Detect which cell encompasses the target text, then output its [X, Y] center coordinate. 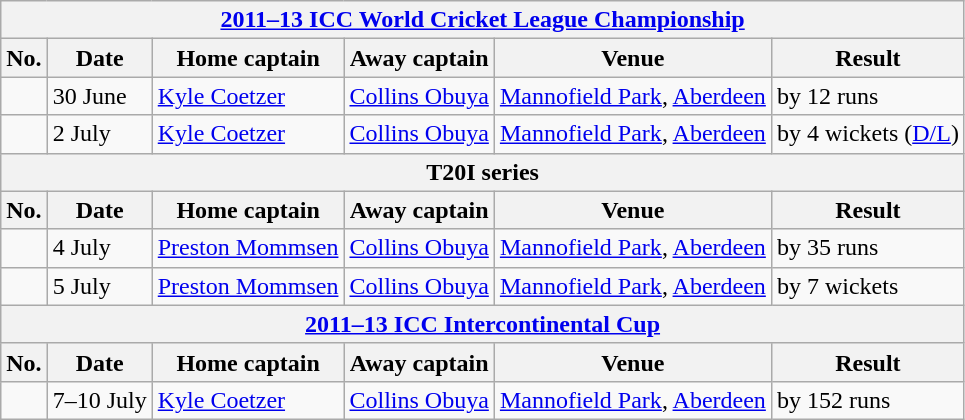
by 152 runs [868, 400]
30 June [100, 96]
2011–13 ICC World Cricket League Championship [483, 20]
by 4 wickets (D/L) [868, 134]
5 July [100, 286]
2 July [100, 134]
by 35 runs [868, 248]
4 July [100, 248]
by 7 wickets [868, 286]
T20I series [483, 172]
2011–13 ICC Intercontinental Cup [483, 324]
by 12 runs [868, 96]
7–10 July [100, 400]
